Pinpoint the cell where the given text exists, returning its (x, y) midpoint coordinate. 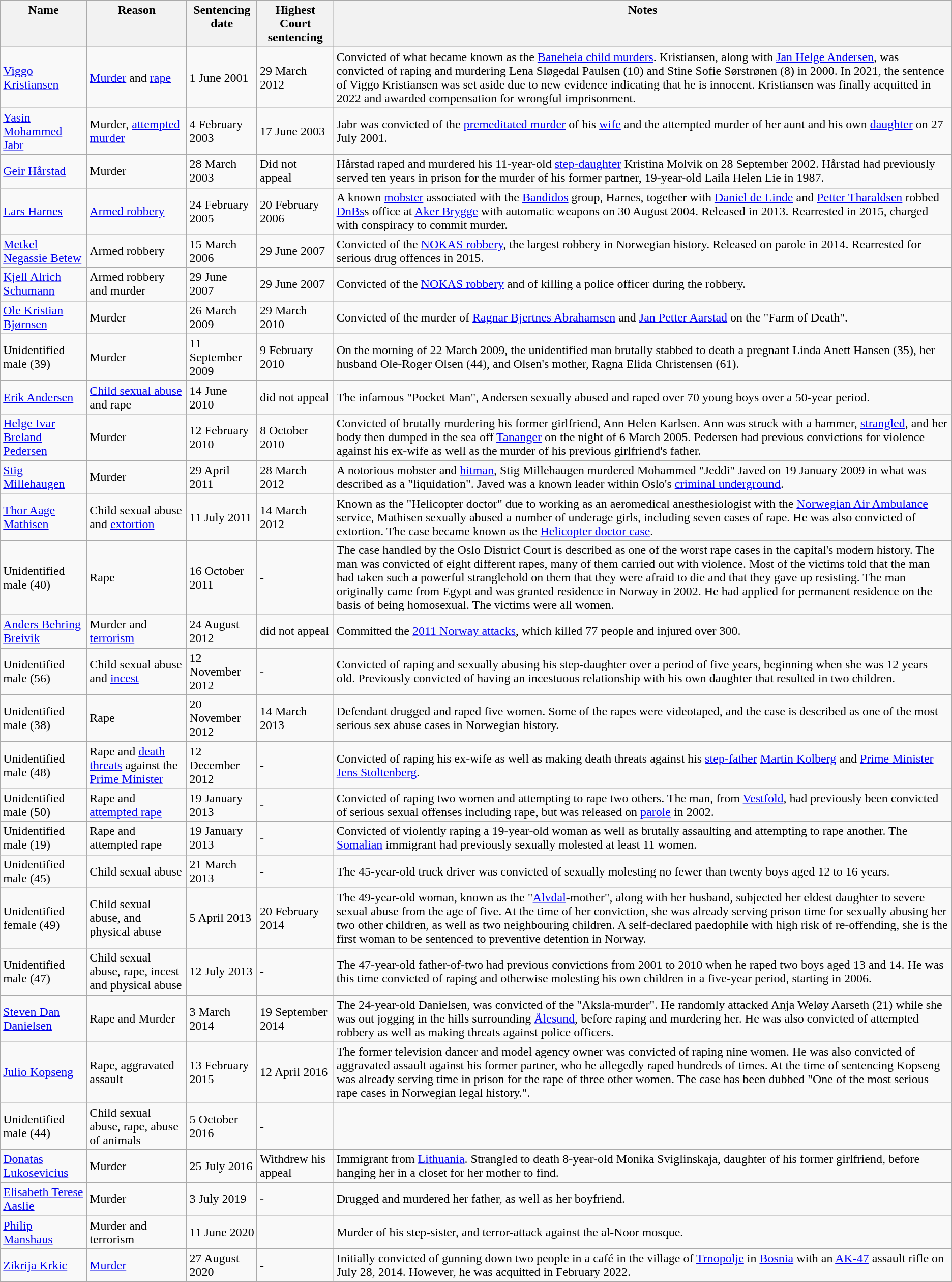
Murder, attempted murder (137, 131)
16 October 2011 (222, 578)
Child sexual abuse and incest (137, 672)
Highest Court sentencing (295, 24)
20 February 2014 (295, 918)
Helge Ivar Breland Pedersen (44, 437)
Erik Andersen (44, 397)
Did not appeal (295, 171)
14 June 2010 (222, 397)
Philip Manshaus (44, 1232)
The 45-year-old truck driver was convicted of sexually molesting no fewer than twenty boys aged 12 to 16 years. (643, 871)
11 July 2011 (222, 517)
Julio Kopseng (44, 1072)
Jabr was convicted of the premeditated murder of his wife and the attempted murder of her aunt and his own daughter on 27 July 2001. (643, 131)
Unidentified male (38) (44, 718)
20 February 2006 (295, 211)
Rape, aggravated assault (137, 1072)
Committed the 2011 Norway attacks, which killed 77 people and injured over 300. (643, 632)
25 July 2016 (222, 1166)
3 March 2014 (222, 1018)
Metkel Negassie Betew (44, 251)
Rape and death threats against the Prime Minister (137, 765)
5 October 2016 (222, 1126)
Notes (643, 24)
12 February 2010 (222, 437)
Thor Aage Mathisen (44, 517)
Child sexual abuse (137, 871)
24 February 2005 (222, 211)
Convicted of the NOKAS robbery and of killing a police officer during the robbery. (643, 284)
Elisabeth Terese Aaslie (44, 1199)
Unidentified male (45) (44, 871)
Unidentified male (19) (44, 838)
14 March 2012 (295, 517)
Kjell Alrich Schumann (44, 284)
Unidentified male (50) (44, 805)
Unidentified female (49) (44, 918)
Child sexual abuse and extortion (137, 517)
Unidentified male (48) (44, 765)
Reason (137, 24)
27 August 2020 (222, 1266)
29 April 2011 (222, 477)
Convicted of raping his ex-wife as well as making death threats against his step-father Martin Kolberg and Prime Minister Jens Stoltenberg. (643, 765)
3 July 2019 (222, 1199)
Geir Hårstad (44, 171)
24 August 2012 (222, 632)
Armed robbery and murder (137, 284)
Child sexual abuse and rape (137, 397)
8 October 2010 (295, 437)
Donatas Lukosevicius (44, 1166)
17 June 2003 (295, 131)
21 March 2013 (222, 871)
20 November 2012 (222, 718)
Convicted of the NOKAS robbery, the largest robbery in Norwegian history. Released on parole in 2014. Rearrested for serious drug offences in 2015. (643, 251)
Murder and rape (137, 77)
Zikrija Krkic (44, 1266)
14 March 2013 (295, 718)
Stig Millehaugen (44, 477)
1 June 2001 (222, 77)
29 March 2010 (295, 317)
12 December 2012 (222, 765)
Unidentified male (44) (44, 1126)
Unidentified male (40) (44, 578)
Lars Harnes (44, 211)
12 April 2016 (295, 1072)
Withdrew his appeal (295, 1166)
Convicted of the murder of Ragnar Bjertnes Abrahamsen and Jan Petter Aarstad on the "Farm of Death". (643, 317)
Child sexual abuse, rape, incest and physical abuse (137, 972)
19 September 2014 (295, 1018)
11 September 2009 (222, 357)
Name (44, 24)
Sentencing date (222, 24)
Child sexual abuse, rape, abuse of animals (137, 1126)
Unidentified male (56) (44, 672)
Murder of his step-sister, and terror-attack against the al-Noor mosque. (643, 1232)
Rape and Murder (137, 1018)
Anders Behring Breivik (44, 632)
26 March 2009 (222, 317)
Drugged and murdered her father, as well as her boyfriend. (643, 1199)
12 November 2012 (222, 672)
Unidentified male (47) (44, 972)
5 April 2013 (222, 918)
15 March 2006 (222, 251)
Viggo Kristiansen (44, 77)
28 March 2012 (295, 477)
4 February 2003 (222, 131)
Ole Kristian Bjørnsen (44, 317)
11 June 2020 (222, 1232)
Steven Dan Danielsen (44, 1018)
Unidentified male (39) (44, 357)
Child sexual abuse, and physical abuse (137, 918)
12 July 2013 (222, 972)
Yasin Mohammed Jabr (44, 131)
13 February 2015 (222, 1072)
9 February 2010 (295, 357)
The infamous "Pocket Man", Andersen sexually abused and raped over 70 young boys over a 50-year period. (643, 397)
28 March 2003 (222, 171)
29 March 2012 (295, 77)
